Capture the cell that displays the provided text and extract its [X, Y] central coordinate. 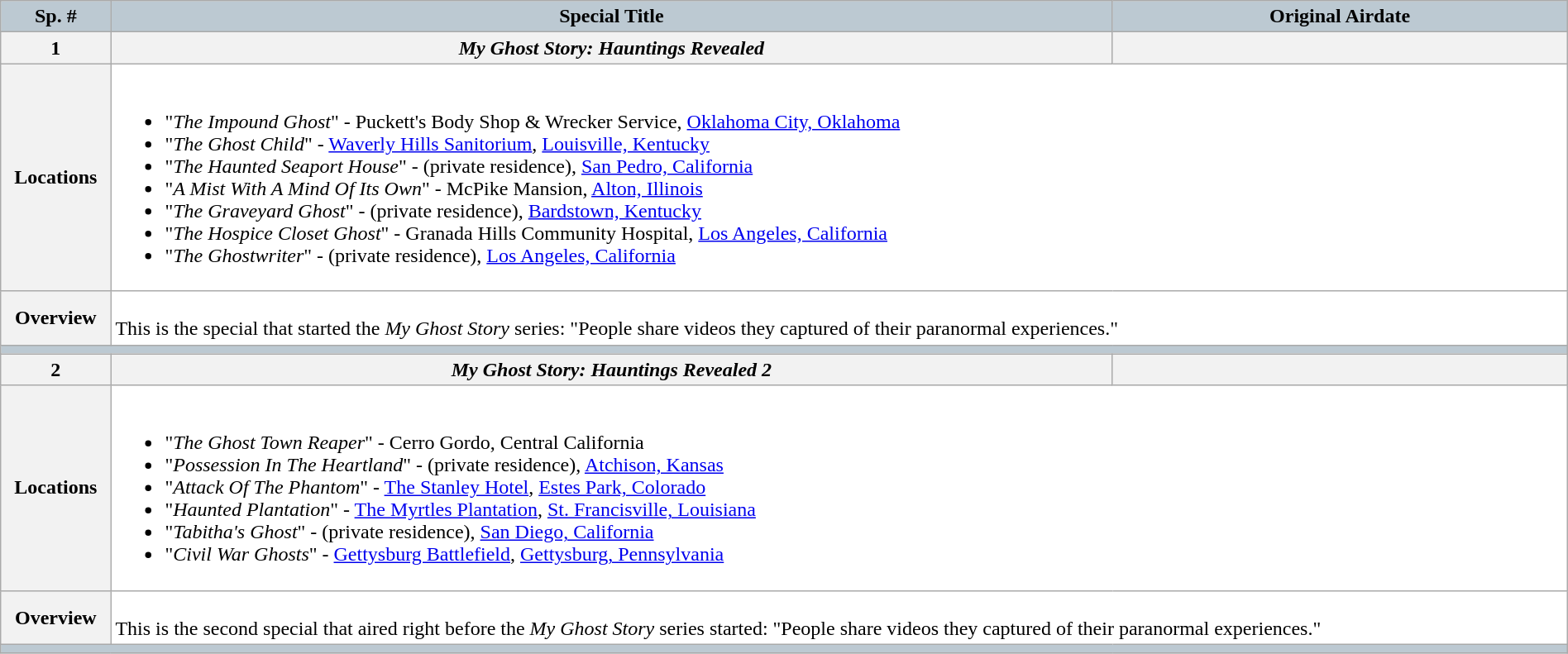
My Ghost Story: Hauntings Revealed 2 [612, 370]
1 [56, 48]
This is the special that started the My Ghost Story series: "People share videos they captured of their paranormal experiences." [839, 317]
Special Title [612, 17]
My Ghost Story: Hauntings Revealed [612, 48]
Original Airdate [1340, 17]
Sp. # [56, 17]
2 [56, 370]
